Determine the (X, Y) coordinate at the center of the cell enclosing the given text.  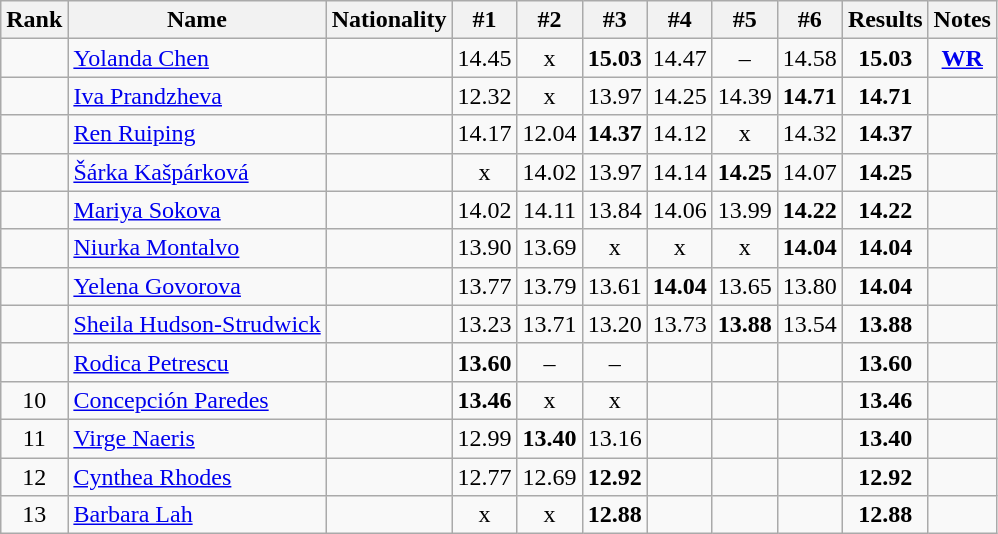
13.61 (614, 286)
11 (34, 438)
10 (34, 400)
Concepción Paredes (197, 400)
#1 (484, 20)
12.69 (550, 477)
14.11 (550, 210)
14.39 (744, 96)
13.69 (550, 248)
Results (885, 20)
Barbara Lah (197, 515)
Yelena Govorova (197, 286)
14.47 (680, 58)
Ren Ruiping (197, 134)
12.99 (484, 438)
Rodica Petrescu (197, 362)
Šárka Kašpárková (197, 172)
14.14 (680, 172)
14.17 (484, 134)
Virge Naeris (197, 438)
14.06 (680, 210)
WR (962, 58)
13.23 (484, 324)
Name (197, 20)
12.32 (484, 96)
Cynthea Rhodes (197, 477)
13.54 (810, 324)
#6 (810, 20)
13.80 (810, 286)
13.84 (614, 210)
#2 (550, 20)
14.32 (810, 134)
Niurka Montalvo (197, 248)
Mariya Sokova (197, 210)
14.12 (680, 134)
14.45 (484, 58)
13.99 (744, 210)
12.77 (484, 477)
Sheila Hudson-Strudwick (197, 324)
13.73 (680, 324)
Nationality (389, 20)
Yolanda Chen (197, 58)
13.90 (484, 248)
13.16 (614, 438)
12 (34, 477)
13.20 (614, 324)
Notes (962, 20)
12.04 (550, 134)
13.79 (550, 286)
Rank (34, 20)
14.58 (810, 58)
13.71 (550, 324)
13 (34, 515)
Iva Prandzheva (197, 96)
#4 (680, 20)
13.65 (744, 286)
#5 (744, 20)
14.07 (810, 172)
#3 (614, 20)
13.77 (484, 286)
